Return the [X, Y] coordinate for the center point of the cell that contains the specified text.  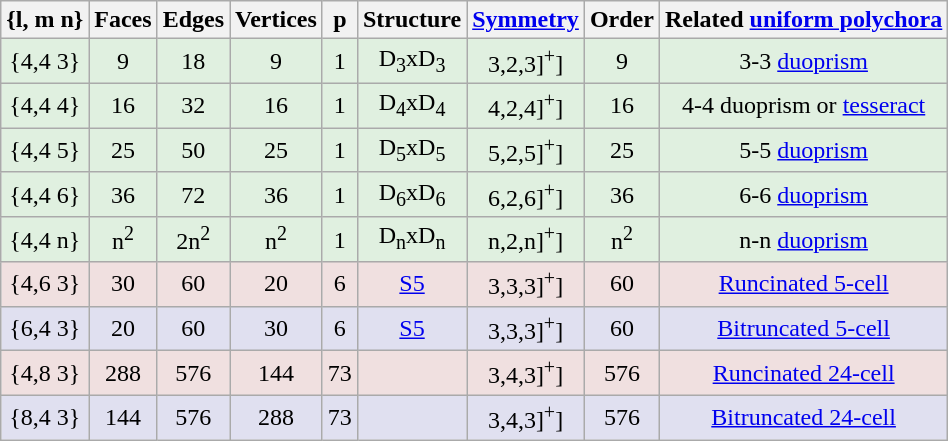
Related uniform polychora [803, 20]
2n2 [193, 240]
Vertices [276, 20]
{4,4 5} [45, 150]
D5xD5 [412, 150]
{4,6 3} [45, 284]
Bitruncated 5-cell [803, 328]
{4,4 3} [45, 62]
D3xD3 [412, 62]
4-4 duoprism or tesseract [803, 106]
n-n duoprism [803, 240]
Order [622, 20]
n,2,n]+] [526, 240]
50 [193, 150]
Faces [123, 20]
6-6 duoprism [803, 194]
Bitruncated 24-cell [803, 418]
D6xD6 [412, 194]
Symmetry [526, 20]
18 [193, 62]
{6,4 3} [45, 328]
{l, m n} [45, 20]
Structure [412, 20]
Runcinated 5-cell [803, 284]
DnxDn [412, 240]
32 [193, 106]
p [340, 20]
{4,4 6} [45, 194]
3,2,3]+] [526, 62]
{4,8 3} [45, 374]
{4,4 4} [45, 106]
{4,4 n} [45, 240]
Edges [193, 20]
5-5 duoprism [803, 150]
{8,4 3} [45, 418]
4,2,4]+] [526, 106]
5,2,5]+] [526, 150]
D4xD4 [412, 106]
72 [193, 194]
6,2,6]+] [526, 194]
3-3 duoprism [803, 62]
Runcinated 24-cell [803, 374]
